From the cell containing the given text, extract its center point as (x, y) coordinate. 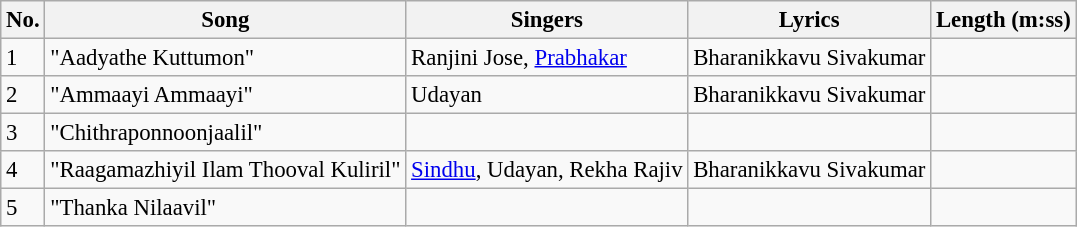
4 (23, 170)
"Chithraponnoonjaalil" (226, 133)
Length (m:ss) (1004, 20)
5 (23, 208)
Udayan (547, 95)
3 (23, 133)
"Raagamazhiyil Ilam Thooval Kuliril" (226, 170)
Ranjini Jose, Prabhakar (547, 58)
"Ammaayi Ammaayi" (226, 95)
Song (226, 20)
Sindhu, Udayan, Rekha Rajiv (547, 170)
"Aadyathe Kuttumon" (226, 58)
Singers (547, 20)
No. (23, 20)
2 (23, 95)
Lyrics (810, 20)
"Thanka Nilaavil" (226, 208)
1 (23, 58)
